Return [X, Y] of the center of cell containing provided text 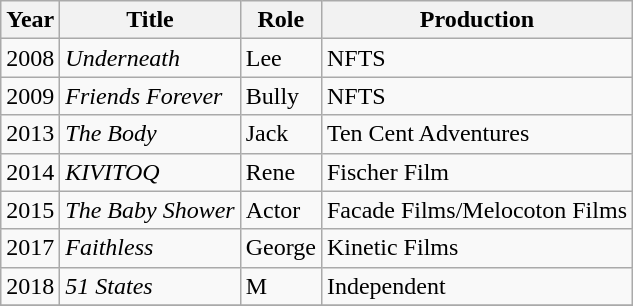
The Body [150, 134]
Production [476, 20]
M [280, 286]
Friends Forever [150, 96]
Lee [280, 58]
2008 [30, 58]
The Baby Shower [150, 210]
Independent [476, 286]
Role [280, 20]
Underneath [150, 58]
Faithless [150, 248]
Bully [280, 96]
Actor [280, 210]
Ten Cent Adventures [476, 134]
Kinetic Films [476, 248]
2009 [30, 96]
Fischer Film [476, 172]
2017 [30, 248]
2014 [30, 172]
2015 [30, 210]
2013 [30, 134]
2018 [30, 286]
Facade Films/Melocoton Films [476, 210]
George [280, 248]
Year [30, 20]
Title [150, 20]
51 States [150, 286]
KIVITOQ [150, 172]
Rene [280, 172]
Jack [280, 134]
